From the cell containing the given text, extract its center point as [x, y] coordinate. 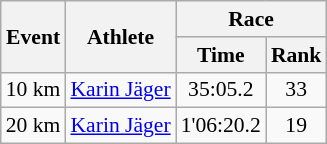
Athlete [120, 36]
20 km [34, 126]
35:05.2 [221, 90]
Time [221, 55]
Rank [296, 55]
Event [34, 36]
33 [296, 90]
19 [296, 126]
1'06:20.2 [221, 126]
10 km [34, 90]
Race [252, 19]
